For the text-containing cell, return its midpoint in [x, y] coordinate format. 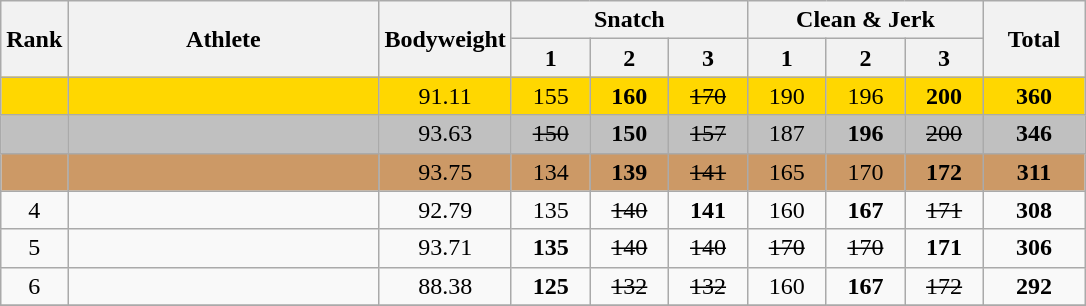
5 [34, 248]
4 [34, 210]
157 [708, 134]
306 [1034, 248]
134 [550, 172]
292 [1034, 286]
308 [1034, 210]
Athlete [224, 39]
91.11 [445, 96]
93.71 [445, 248]
311 [1034, 172]
139 [630, 172]
Rank [34, 39]
155 [550, 96]
187 [786, 134]
360 [1034, 96]
6 [34, 286]
88.38 [445, 286]
93.63 [445, 134]
125 [550, 286]
92.79 [445, 210]
Bodyweight [445, 39]
165 [786, 172]
Clean & Jerk [865, 20]
346 [1034, 134]
190 [786, 96]
93.75 [445, 172]
Snatch [629, 20]
Total [1034, 39]
